Find where the given text appears and provide that cell's center as (x, y) coordinate. 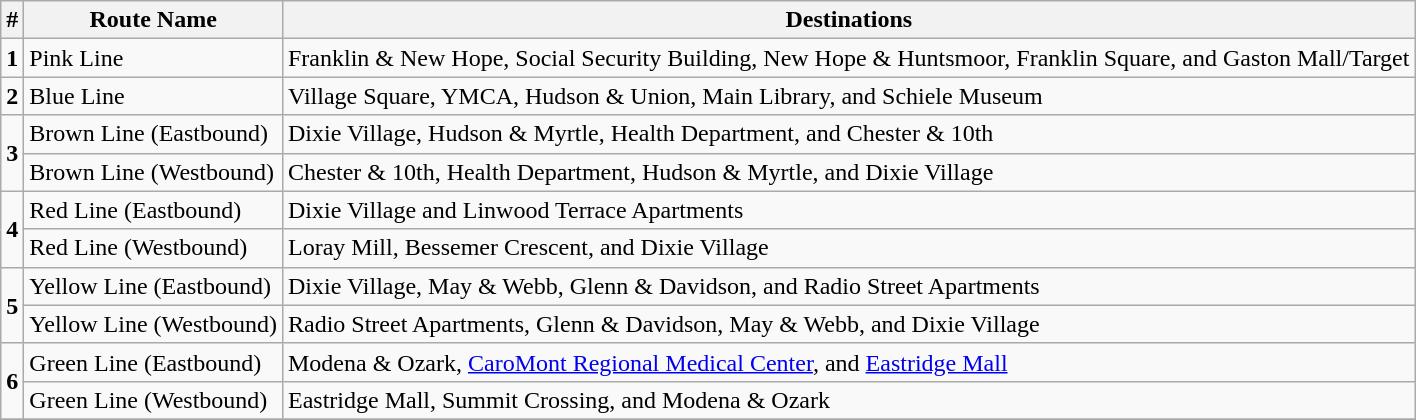
Loray Mill, Bessemer Crescent, and Dixie Village (848, 248)
Green Line (Eastbound) (154, 362)
Green Line (Westbound) (154, 400)
6 (12, 381)
Modena & Ozark, CaroMont Regional Medical Center, and Eastridge Mall (848, 362)
5 (12, 305)
Yellow Line (Westbound) (154, 324)
Brown Line (Westbound) (154, 172)
Red Line (Westbound) (154, 248)
Yellow Line (Eastbound) (154, 286)
Eastridge Mall, Summit Crossing, and Modena & Ozark (848, 400)
Pink Line (154, 58)
Dixie Village, May & Webb, Glenn & Davidson, and Radio Street Apartments (848, 286)
Village Square, YMCA, Hudson & Union, Main Library, and Schiele Museum (848, 96)
Dixie Village, Hudson & Myrtle, Health Department, and Chester & 10th (848, 134)
Dixie Village and Linwood Terrace Apartments (848, 210)
4 (12, 229)
# (12, 20)
Blue Line (154, 96)
Brown Line (Eastbound) (154, 134)
1 (12, 58)
Franklin & New Hope, Social Security Building, New Hope & Huntsmoor, Franklin Square, and Gaston Mall/Target (848, 58)
Destinations (848, 20)
Route Name (154, 20)
Radio Street Apartments, Glenn & Davidson, May & Webb, and Dixie Village (848, 324)
Chester & 10th, Health Department, Hudson & Myrtle, and Dixie Village (848, 172)
Red Line (Eastbound) (154, 210)
3 (12, 153)
2 (12, 96)
